Return the [x, y] coordinate for the center point of the cell that contains the specified text.  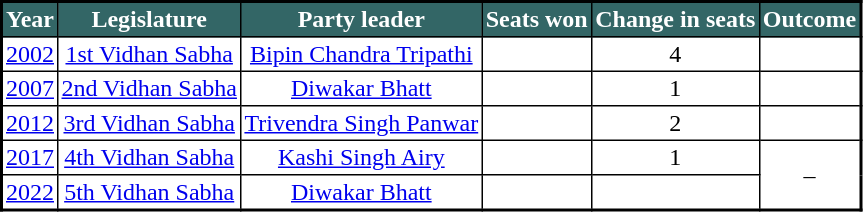
Party leader [362, 20]
5th Vidhan Sabha [150, 192]
Kashi Singh Airy [362, 157]
Year [30, 20]
Seats won [537, 20]
2017 [30, 157]
2002 [30, 54]
Change in seats [675, 20]
2012 [30, 123]
2022 [30, 192]
4 [675, 54]
1st Vidhan Sabha [150, 54]
– [810, 175]
4th Vidhan Sabha [150, 157]
3rd Vidhan Sabha [150, 123]
Bipin Chandra Tripathi [362, 54]
2nd Vidhan Sabha [150, 88]
Outcome [810, 20]
2007 [30, 88]
Trivendra Singh Panwar [362, 123]
Legislature [150, 20]
2 [675, 123]
